Determine the (X, Y) coordinate at the center of the cell enclosing the given text.  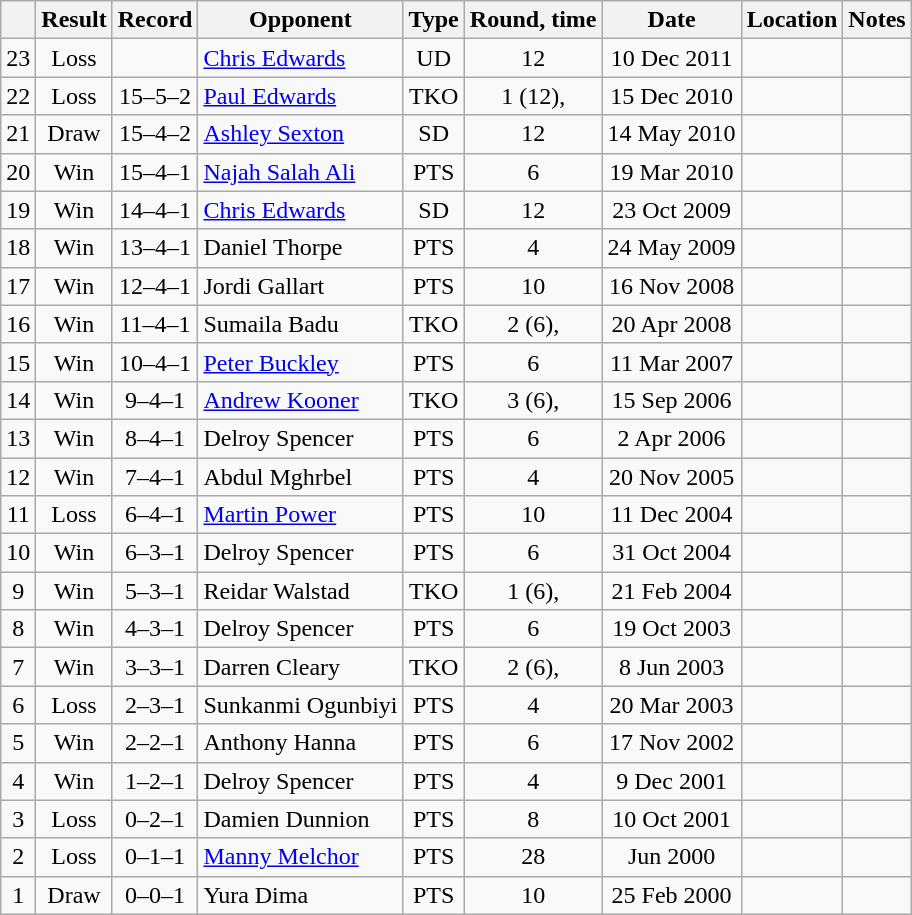
Manny Melchor (300, 857)
Reidar Walstad (300, 591)
16 Nov 2008 (672, 286)
Sumaila Badu (300, 324)
Anthony Hanna (300, 743)
15–5–2 (155, 96)
20 (18, 172)
2 (18, 857)
16 (18, 324)
Yura Dima (300, 895)
15–4–2 (155, 134)
Martin Power (300, 515)
11 Dec 2004 (672, 515)
11 (18, 515)
11–4–1 (155, 324)
6–4–1 (155, 515)
14–4–1 (155, 210)
Notes (877, 20)
10–4–1 (155, 362)
11 Mar 2007 (672, 362)
15–4–1 (155, 172)
Abdul Mghrbel (300, 477)
20 Apr 2008 (672, 324)
Result (74, 20)
14 May 2010 (672, 134)
8–4–1 (155, 438)
10 Dec 2011 (672, 58)
1 (18, 895)
15 Sep 2006 (672, 400)
21 (18, 134)
Jun 2000 (672, 857)
13–4–1 (155, 248)
3 (18, 819)
0–0–1 (155, 895)
0–1–1 (155, 857)
23 Oct 2009 (672, 210)
23 (18, 58)
Damien Dunnion (300, 819)
24 May 2009 (672, 248)
25 Feb 2000 (672, 895)
Jordi Gallart (300, 286)
13 (18, 438)
9 (18, 591)
Record (155, 20)
15 Dec 2010 (672, 96)
Andrew Kooner (300, 400)
4–3–1 (155, 629)
9–4–1 (155, 400)
Type (434, 20)
14 (18, 400)
21 Feb 2004 (672, 591)
15 (18, 362)
20 Mar 2003 (672, 705)
3 (6), (533, 400)
Ashley Sexton (300, 134)
Location (792, 20)
5–3–1 (155, 591)
Sunkanmi Ogunbiyi (300, 705)
5 (18, 743)
Darren Cleary (300, 667)
UD (434, 58)
19 Oct 2003 (672, 629)
0–2–1 (155, 819)
1–2–1 (155, 781)
Paul Edwards (300, 96)
8 Jun 2003 (672, 667)
7–4–1 (155, 477)
Opponent (300, 20)
1 (12), (533, 96)
10 Oct 2001 (672, 819)
31 Oct 2004 (672, 553)
2 Apr 2006 (672, 438)
22 (18, 96)
7 (18, 667)
1 (6), (533, 591)
Najah Salah Ali (300, 172)
6–3–1 (155, 553)
17 (18, 286)
Peter Buckley (300, 362)
12–4–1 (155, 286)
Round, time (533, 20)
18 (18, 248)
9 Dec 2001 (672, 781)
28 (533, 857)
19 Mar 2010 (672, 172)
20 Nov 2005 (672, 477)
19 (18, 210)
2–3–1 (155, 705)
Daniel Thorpe (300, 248)
Date (672, 20)
17 Nov 2002 (672, 743)
3–3–1 (155, 667)
2–2–1 (155, 743)
